Pinpoint the cell where the given text exists, returning its (x, y) midpoint coordinate. 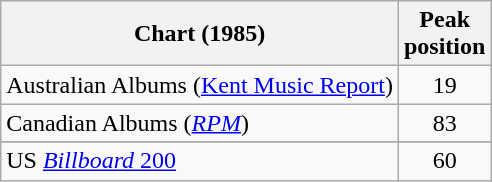
Australian Albums (Kent Music Report) (200, 85)
83 (444, 123)
60 (444, 161)
US Billboard 200 (200, 161)
Canadian Albums (RPM) (200, 123)
Peakposition (444, 34)
19 (444, 85)
Chart (1985) (200, 34)
